Locate the cell with the specified text and output its [x, y] center coordinate. 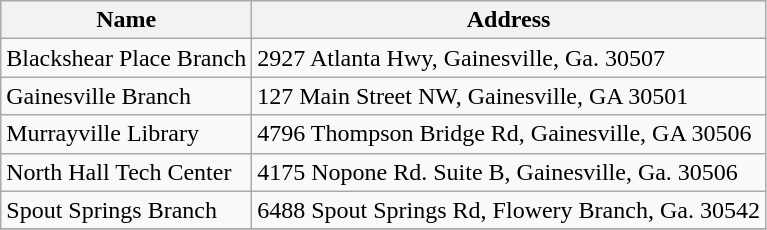
North Hall Tech Center [126, 172]
6488 Spout Springs Rd, Flowery Branch, Ga. 30542 [509, 210]
Gainesville Branch [126, 96]
127 Main Street NW, Gainesville, GA 30501 [509, 96]
Address [509, 20]
Spout Springs Branch [126, 210]
4796 Thompson Bridge Rd, Gainesville, GA 30506 [509, 134]
4175 Nopone Rd. Suite B, Gainesville, Ga. 30506 [509, 172]
Murrayville Library [126, 134]
Blackshear Place Branch [126, 58]
Name [126, 20]
2927 Atlanta Hwy, Gainesville, Ga. 30507 [509, 58]
